Output the (x, y) coordinate of the center of the cell containing the given text.  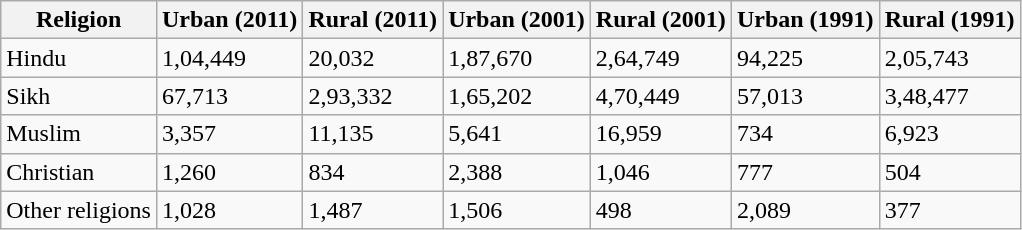
1,87,670 (517, 58)
1,260 (229, 172)
6,923 (950, 134)
94,225 (805, 58)
Religion (79, 20)
834 (373, 172)
Other religions (79, 210)
Urban (2001) (517, 20)
57,013 (805, 96)
3,48,477 (950, 96)
Rural (2011) (373, 20)
Hindu (79, 58)
2,64,749 (660, 58)
504 (950, 172)
Rural (1991) (950, 20)
734 (805, 134)
377 (950, 210)
11,135 (373, 134)
2,93,332 (373, 96)
1,506 (517, 210)
498 (660, 210)
3,357 (229, 134)
1,65,202 (517, 96)
Rural (2001) (660, 20)
20,032 (373, 58)
2,05,743 (950, 58)
67,713 (229, 96)
Urban (1991) (805, 20)
2,388 (517, 172)
1,028 (229, 210)
Sikh (79, 96)
Muslim (79, 134)
1,04,449 (229, 58)
Christian (79, 172)
16,959 (660, 134)
777 (805, 172)
2,089 (805, 210)
1,487 (373, 210)
5,641 (517, 134)
4,70,449 (660, 96)
1,046 (660, 172)
Urban (2011) (229, 20)
